For the text-containing cell, return its midpoint in [x, y] coordinate format. 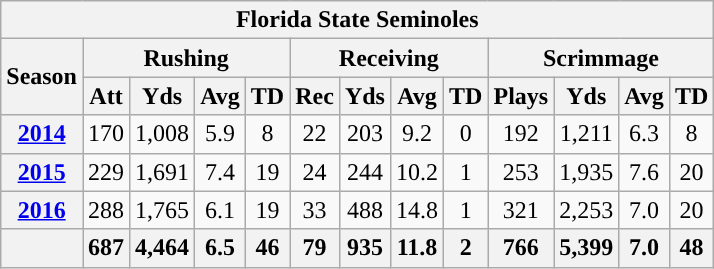
687 [106, 248]
33 [315, 210]
Florida State Seminoles [358, 20]
4,464 [162, 248]
24 [315, 172]
7.4 [220, 172]
9.2 [416, 134]
203 [364, 134]
766 [521, 248]
7.6 [644, 172]
10.2 [416, 172]
14.8 [416, 210]
Plays [521, 96]
46 [267, 248]
Receiving [389, 58]
170 [106, 134]
1,765 [162, 210]
288 [106, 210]
253 [521, 172]
Season [42, 77]
2016 [42, 210]
5,399 [586, 248]
1,691 [162, 172]
0 [466, 134]
6.5 [220, 248]
488 [364, 210]
5.9 [220, 134]
229 [106, 172]
935 [364, 248]
1,211 [586, 134]
2,253 [586, 210]
321 [521, 210]
2 [466, 248]
22 [315, 134]
6.3 [644, 134]
79 [315, 248]
2015 [42, 172]
Scrimmage [601, 58]
Rushing [186, 58]
1,008 [162, 134]
244 [364, 172]
48 [691, 248]
11.8 [416, 248]
1,935 [586, 172]
192 [521, 134]
2014 [42, 134]
6.1 [220, 210]
Att [106, 96]
Rec [315, 96]
